Capture the cell that displays the provided text and extract its [X, Y] central coordinate. 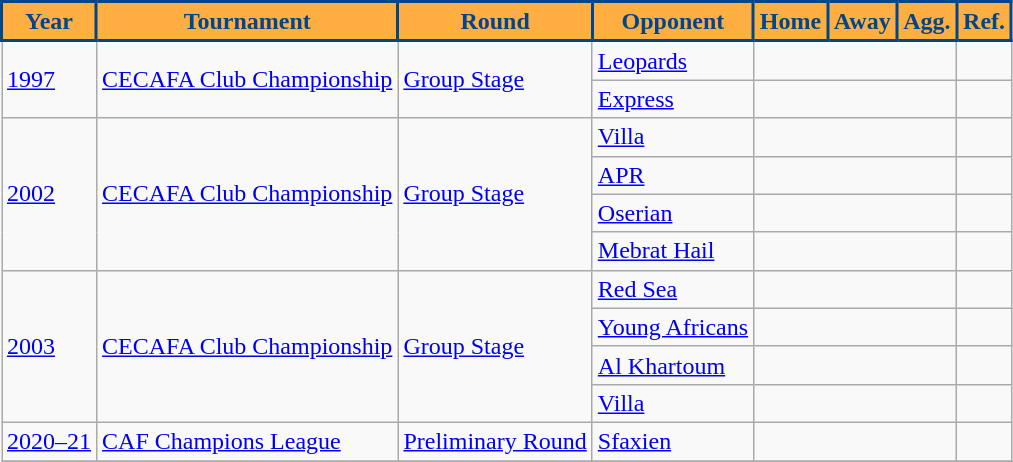
Away [862, 22]
Oserian [672, 213]
Tournament [248, 22]
Young Africans [672, 327]
Opponent [672, 22]
Year [50, 22]
1997 [50, 80]
Preliminary Round [495, 441]
2002 [50, 194]
Al Khartoum [672, 365]
Round [495, 22]
2020–21 [50, 441]
Agg. [927, 22]
Leopards [672, 60]
CAF Champions League [248, 441]
Home [791, 22]
Express [672, 99]
Ref. [984, 22]
APR [672, 175]
Sfaxien [672, 441]
2003 [50, 346]
Mebrat Hail [672, 251]
Red Sea [672, 289]
